Output the [x, y] coordinate of the center of the cell containing the given text.  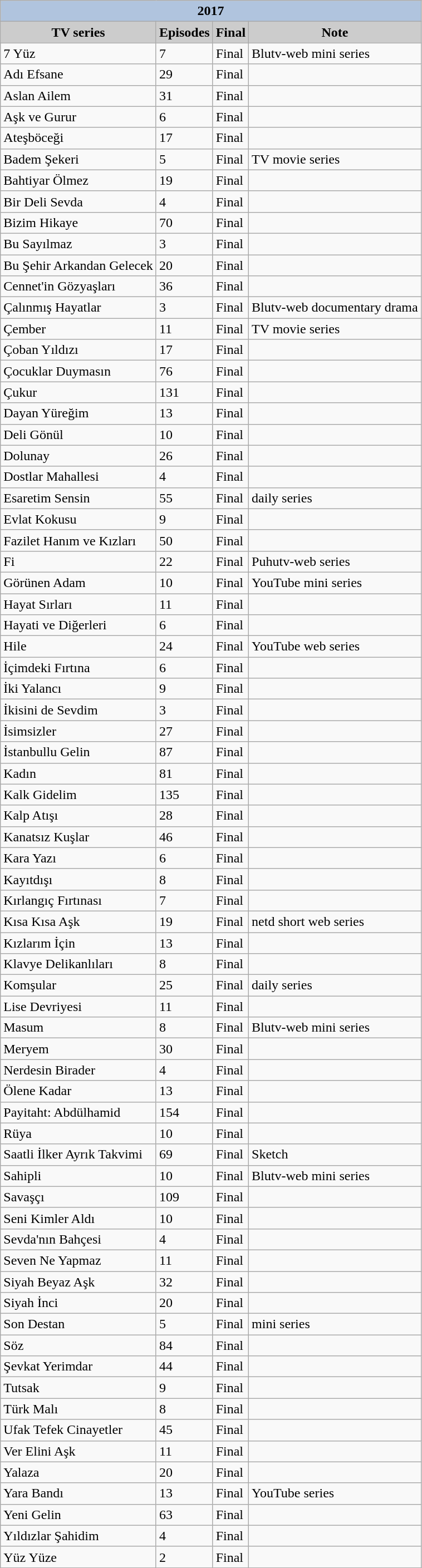
Son Destan [78, 1324]
55 [184, 498]
Çalınmış Hayatlar [78, 308]
Kara Yazı [78, 858]
22 [184, 561]
Nerdesin Birader [78, 1070]
Deli Gönül [78, 435]
Yüz Yüze [78, 1557]
81 [184, 773]
32 [184, 1281]
Bu Sayılmaz [78, 244]
Yeni Gelin [78, 1515]
İçimdeki Fırtına [78, 668]
İstanbullu Gelin [78, 752]
mini series [335, 1324]
154 [184, 1112]
Kadın [78, 773]
25 [184, 985]
Kısa Kısa Aşk [78, 921]
87 [184, 752]
Kayıtdışı [78, 879]
Masum [78, 1028]
44 [184, 1367]
84 [184, 1345]
Ölene Kadar [78, 1091]
Yıldızlar Şahidim [78, 1536]
Puhutv-web series [335, 561]
Tutsak [78, 1388]
29 [184, 75]
Bu Şehir Arkandan Gelecek [78, 265]
2017 [210, 11]
Çocuklar Duymasın [78, 371]
İkisini de Sevdim [78, 710]
Rüya [78, 1133]
Evlat Kokusu [78, 519]
63 [184, 1515]
50 [184, 540]
Ufak Tefek Cinayetler [78, 1430]
7 Yüz [78, 53]
Kalk Gidelim [78, 795]
Çember [78, 329]
Payitaht: Abdülhamid [78, 1112]
27 [184, 731]
Bir Deli Sevda [78, 201]
Kalp Atışı [78, 816]
Saatli İlker Ayrık Takvimi [78, 1155]
Kırlangıç Fırtınası [78, 900]
Ver Elini Aşk [78, 1451]
28 [184, 816]
69 [184, 1155]
Aşk ve Gurur [78, 117]
İsimsizler [78, 731]
45 [184, 1430]
Savaşçı [78, 1197]
YouTube series [335, 1493]
Hayat Sırları [78, 604]
Seven Ne Yapmaz [78, 1260]
Sketch [335, 1155]
135 [184, 795]
Görünen Adam [78, 583]
Yalaza [78, 1472]
46 [184, 837]
Kızlarım İçin [78, 943]
Siyah İnci [78, 1303]
Lise Devriyesi [78, 1007]
Siyah Beyaz Aşk [78, 1281]
30 [184, 1049]
netd short web series [335, 921]
Ateşböceği [78, 138]
Dolunay [78, 456]
Dostlar Mahallesi [78, 477]
Episodes [184, 32]
Adı Efsane [78, 75]
Esaretim Sensin [78, 498]
Komşular [78, 985]
YouTube web series [335, 647]
YouTube mini series [335, 583]
Hile [78, 647]
Bizim Hikaye [78, 223]
Aslan Ailem [78, 96]
Çoban Yıldızı [78, 350]
Söz [78, 1345]
70 [184, 223]
31 [184, 96]
24 [184, 647]
26 [184, 456]
76 [184, 371]
2 [184, 1557]
131 [184, 392]
Hayati ve Diğerleri [78, 625]
36 [184, 287]
Meryem [78, 1049]
Fi [78, 561]
Fazilet Hanım ve Kızları [78, 540]
TV series [78, 32]
Sahipli [78, 1176]
109 [184, 1197]
Badem Şekeri [78, 159]
Türk Malı [78, 1409]
Note [335, 32]
Dayan Yüreğim [78, 413]
Şevkat Yerimdar [78, 1367]
Cennet'in Gözyaşları [78, 287]
Seni Kimler Aldı [78, 1218]
Çukur [78, 392]
Klavye Delikanlıları [78, 964]
Sevda'nın Bahçesi [78, 1239]
Blutv-web documentary drama [335, 308]
Kanatsız Kuşlar [78, 837]
İki Yalancı [78, 689]
Yara Bandı [78, 1493]
Bahtiyar Ölmez [78, 180]
